Provide the [X, Y] coordinate of the cell's center where the given text is located.  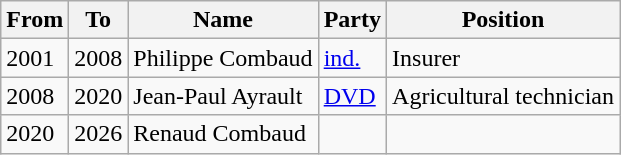
Agricultural technician [504, 96]
Renaud Combaud [223, 134]
ind. [352, 58]
To [98, 20]
2001 [35, 58]
Party [352, 20]
From [35, 20]
2026 [98, 134]
Insurer [504, 58]
Name [223, 20]
Position [504, 20]
Jean-Paul Ayrault [223, 96]
DVD [352, 96]
Philippe Combaud [223, 58]
